From the cell containing the given text, extract its center point as (x, y) coordinate. 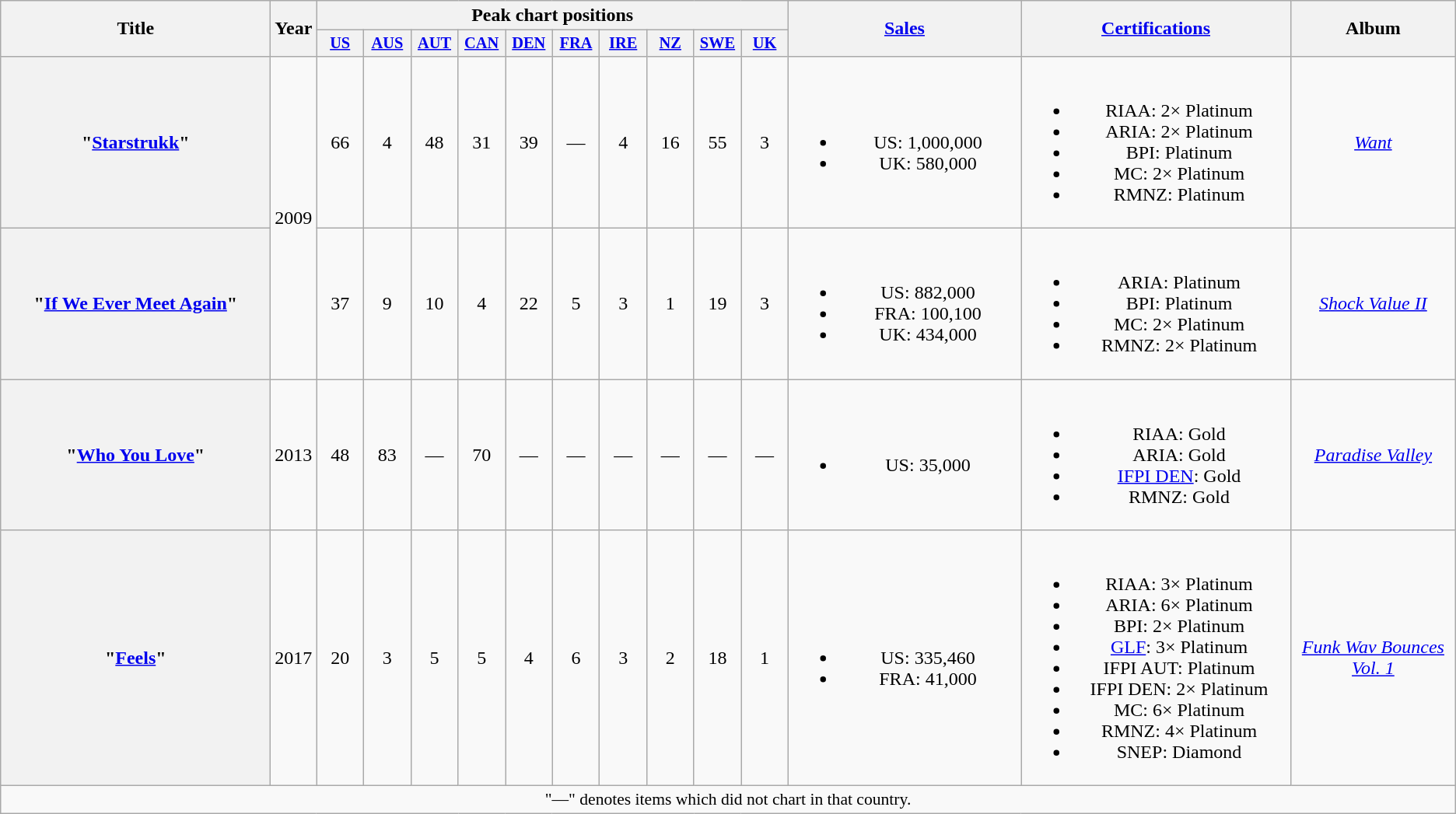
39 (529, 141)
Album (1374, 29)
ARIA: PlatinumBPI: PlatinumMC: 2× PlatinumRMNZ: 2× Platinum (1156, 304)
US: 1,000,000UK: 580,000 (904, 141)
Funk Wav Bounces Vol. 1 (1374, 658)
NZ (670, 44)
IRE (624, 44)
2017 (294, 658)
"Feels" (135, 658)
UK (765, 44)
10 (434, 304)
"—" denotes items which did not chart in that country. (728, 800)
83 (387, 455)
20 (341, 658)
CAN (482, 44)
55 (717, 141)
US: 335,460FRA: 41,000 (904, 658)
SWE (717, 44)
"Who You Love" (135, 455)
6 (576, 658)
9 (387, 304)
DEN (529, 44)
22 (529, 304)
Paradise Valley (1374, 455)
31 (482, 141)
2 (670, 658)
70 (482, 455)
RIAA: 2× PlatinumARIA: 2× PlatinumBPI: PlatinumMC: 2× PlatinumRMNZ: Platinum (1156, 141)
Title (135, 29)
2013 (294, 455)
18 (717, 658)
"If We Ever Meet Again" (135, 304)
Peak chart positions (552, 16)
"Starstrukk" (135, 141)
AUT (434, 44)
US: 35,000 (904, 455)
66 (341, 141)
2009 (294, 218)
37 (341, 304)
US: 882,000FRA: 100,100UK: 434,000 (904, 304)
RIAA: GoldARIA: GoldIFPI DEN: GoldRMNZ: Gold (1156, 455)
Shock Value II (1374, 304)
Year (294, 29)
Sales (904, 29)
US (341, 44)
19 (717, 304)
Want (1374, 141)
Certifications (1156, 29)
AUS (387, 44)
16 (670, 141)
FRA (576, 44)
